Return the [X, Y] coordinate for the center point of the cell that contains the specified text.  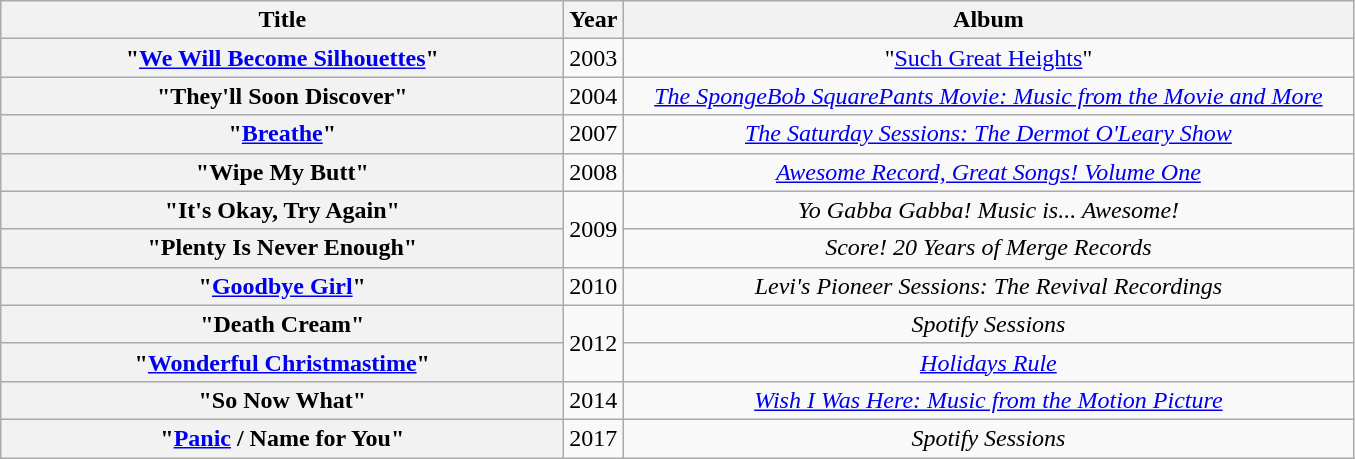
2010 [594, 286]
Holidays Rule [988, 362]
Wish I Was Here: Music from the Motion Picture [988, 400]
2004 [594, 96]
2014 [594, 400]
"Panic / Name for You" [282, 438]
2017 [594, 438]
Awesome Record, Great Songs! Volume One [988, 172]
"Goodbye Girl" [282, 286]
Album [988, 20]
"Wonderful Christmastime" [282, 362]
"Death Cream" [282, 324]
Yo Gabba Gabba! Music is... Awesome! [988, 210]
"So Now What" [282, 400]
Levi's Pioneer Sessions: The Revival Recordings [988, 286]
"Plenty Is Never Enough" [282, 248]
Score! 20 Years of Merge Records [988, 248]
"We Will Become Silhouettes" [282, 58]
The SpongeBob SquarePants Movie: Music from the Movie and More [988, 96]
2008 [594, 172]
"Breathe" [282, 134]
2012 [594, 343]
"They'll Soon Discover" [282, 96]
2009 [594, 229]
Title [282, 20]
The Saturday Sessions: The Dermot O'Leary Show [988, 134]
2003 [594, 58]
"It's Okay, Try Again" [282, 210]
2007 [594, 134]
"Such Great Heights" [988, 58]
Year [594, 20]
"Wipe My Butt" [282, 172]
